Provide the [x, y] coordinate of the cell's center where the given text is located.  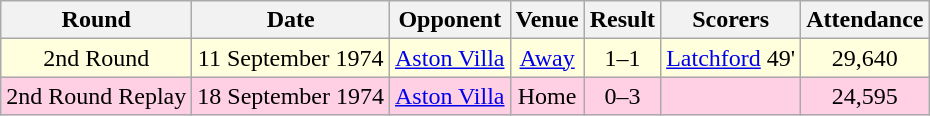
Scorers [731, 20]
Round [96, 20]
Attendance [865, 20]
2nd Round Replay [96, 96]
0–3 [622, 96]
24,595 [865, 96]
1–1 [622, 58]
Date [291, 20]
29,640 [865, 58]
Away [547, 58]
Opponent [450, 20]
18 September 1974 [291, 96]
11 September 1974 [291, 58]
Latchford 49' [731, 58]
2nd Round [96, 58]
Venue [547, 20]
Result [622, 20]
Home [547, 96]
